Extract the [X, Y] coordinate from the center of the cell holding the provided text.  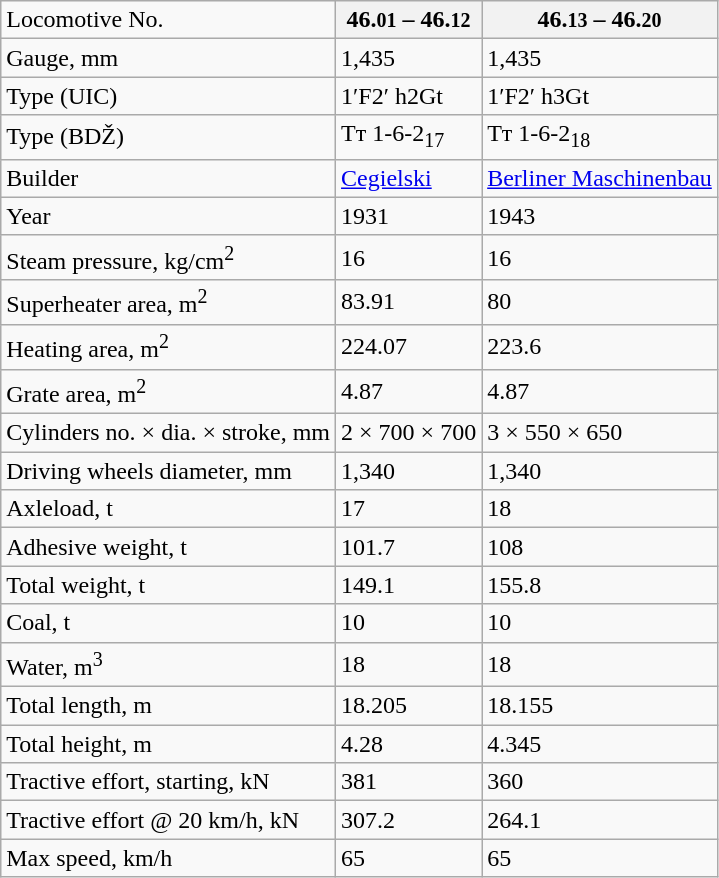
Adhesive weight, t [168, 547]
1′F2′ h3Gt [600, 96]
46.13 – 46.20 [600, 20]
83.91 [409, 302]
Coal, t [168, 623]
108 [600, 547]
Total length, m [168, 706]
Тт 1-6-218 [600, 137]
101.7 [409, 547]
4.28 [409, 744]
Total weight, t [168, 585]
4.345 [600, 744]
80 [600, 302]
Driving wheels diameter, mm [168, 471]
Type (BDŽ) [168, 137]
2 × 700 × 700 [409, 433]
264.1 [600, 820]
Max speed, km/h [168, 858]
17 [409, 509]
Locomotive No. [168, 20]
1931 [409, 216]
223.6 [600, 348]
Builder [168, 178]
Heating area, m2 [168, 348]
1′F2′ h2Gt [409, 96]
1943 [600, 216]
149.1 [409, 585]
Steam pressure, kg/cm2 [168, 258]
46.01 – 46.12 [409, 20]
Grate area, m2 [168, 392]
Superheater area, m2 [168, 302]
Gauge, mm [168, 58]
Water, m3 [168, 664]
Cegielski [409, 178]
360 [600, 782]
Year [168, 216]
Type (UIC) [168, 96]
18.155 [600, 706]
Axleload, t [168, 509]
155.8 [600, 585]
Тт 1-6-217 [409, 137]
Berliner Maschinenbau [600, 178]
307.2 [409, 820]
Tractive effort, starting, kN [168, 782]
381 [409, 782]
Total height, m [168, 744]
Cylinders no. × dia. × stroke, mm [168, 433]
224.07 [409, 348]
3 × 550 × 650 [600, 433]
18.205 [409, 706]
Tractive effort @ 20 km/h, kN [168, 820]
